Return the (x, y) coordinate for the center point of the cell that contains the specified text.  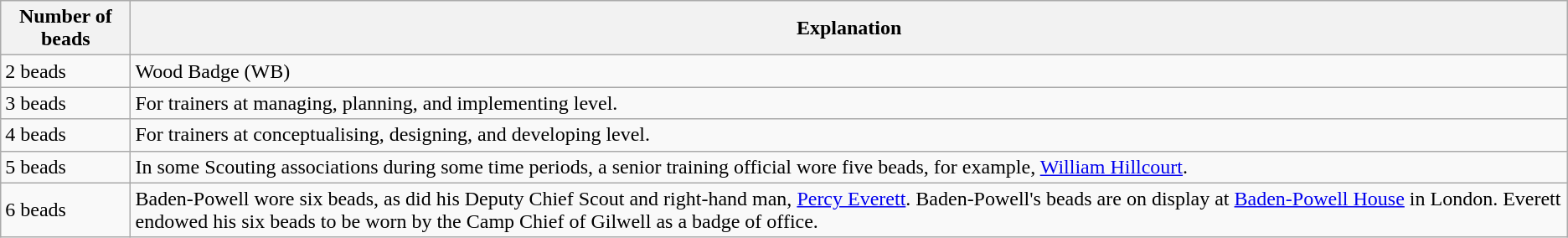
Explanation (849, 28)
3 beads (65, 103)
Wood Badge (WB) (849, 71)
Number of beads (65, 28)
2 beads (65, 71)
4 beads (65, 135)
For trainers at managing, planning, and implementing level. (849, 103)
In some Scouting associations during some time periods, a senior training official wore five beads, for example, William Hillcourt. (849, 167)
For trainers at conceptualising, designing, and developing level. (849, 135)
5 beads (65, 167)
6 beads (65, 210)
